From the cell containing the given text, extract its center point as (X, Y) coordinate. 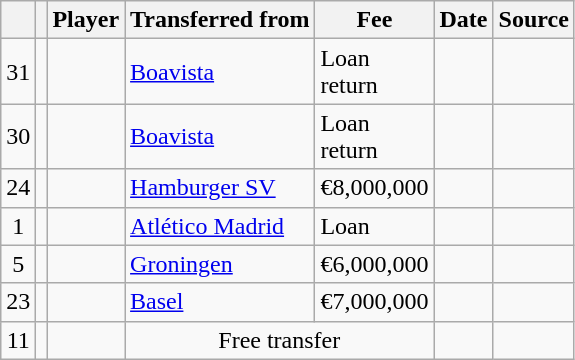
Fee (374, 20)
24 (18, 188)
Source (534, 20)
Basel (220, 302)
Free transfer (280, 340)
30 (18, 136)
Player (86, 20)
5 (18, 264)
Transferred from (220, 20)
11 (18, 340)
€7,000,000 (374, 302)
1 (18, 226)
Groningen (220, 264)
€8,000,000 (374, 188)
Atlético Madrid (220, 226)
31 (18, 72)
Loan (374, 226)
Hamburger SV (220, 188)
23 (18, 302)
€6,000,000 (374, 264)
Date (464, 20)
